Capture the cell that displays the provided text and extract its [X, Y] central coordinate. 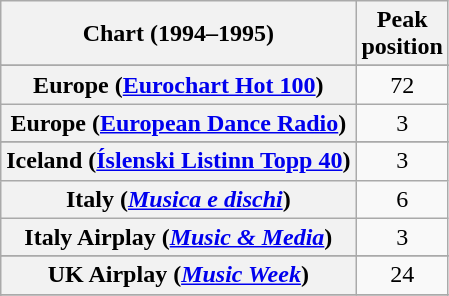
UK Airplay (Music Week) [178, 275]
24 [402, 275]
Chart (1994–1995) [178, 34]
6 [402, 199]
Europe (European Dance Radio) [178, 123]
Italy Airplay (Music & Media) [178, 237]
Peakposition [402, 34]
Europe (Eurochart Hot 100) [178, 85]
72 [402, 85]
Italy (Musica e dischi) [178, 199]
Iceland (Íslenski Listinn Topp 40) [178, 161]
